From the cell containing the given text, extract its center point as [x, y] coordinate. 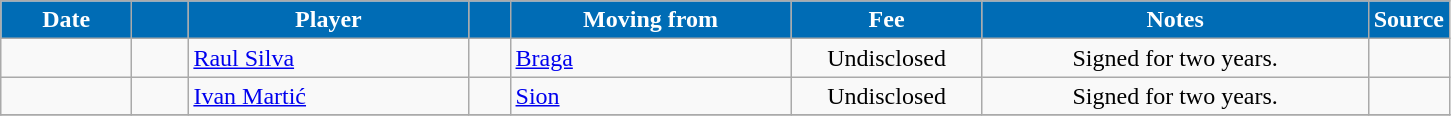
Source [1408, 20]
Braga [650, 58]
Raul Silva [328, 58]
Date [66, 20]
Moving from [650, 20]
Player [328, 20]
Sion [650, 96]
Fee [886, 20]
Ivan Martić [328, 96]
Notes [1175, 20]
